Determine the [x, y] coordinate at the center of the cell enclosing the given text.  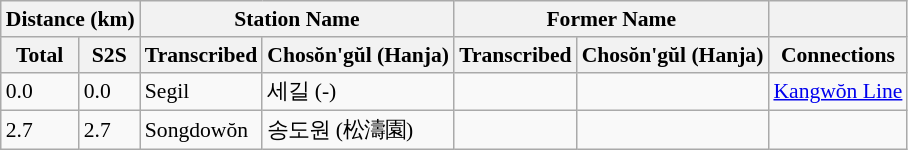
Distance (km) [70, 19]
Former Name [611, 19]
Kangwŏn Line [838, 92]
Connections [838, 55]
S2S [110, 55]
Total [40, 55]
세길 (-) [358, 92]
송도원 (松濤園) [358, 130]
Station Name [297, 19]
Songdowŏn [201, 130]
Segil [201, 92]
